Determine the [x, y] coordinate at the center of the cell enclosing the given text.  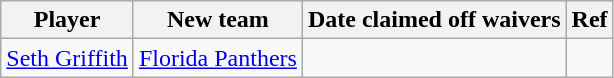
Florida Panthers [218, 58]
Seth Griffith [68, 58]
Date claimed off waivers [434, 20]
New team [218, 20]
Ref [590, 20]
Player [68, 20]
